Capture the cell that displays the provided text and extract its (x, y) central coordinate. 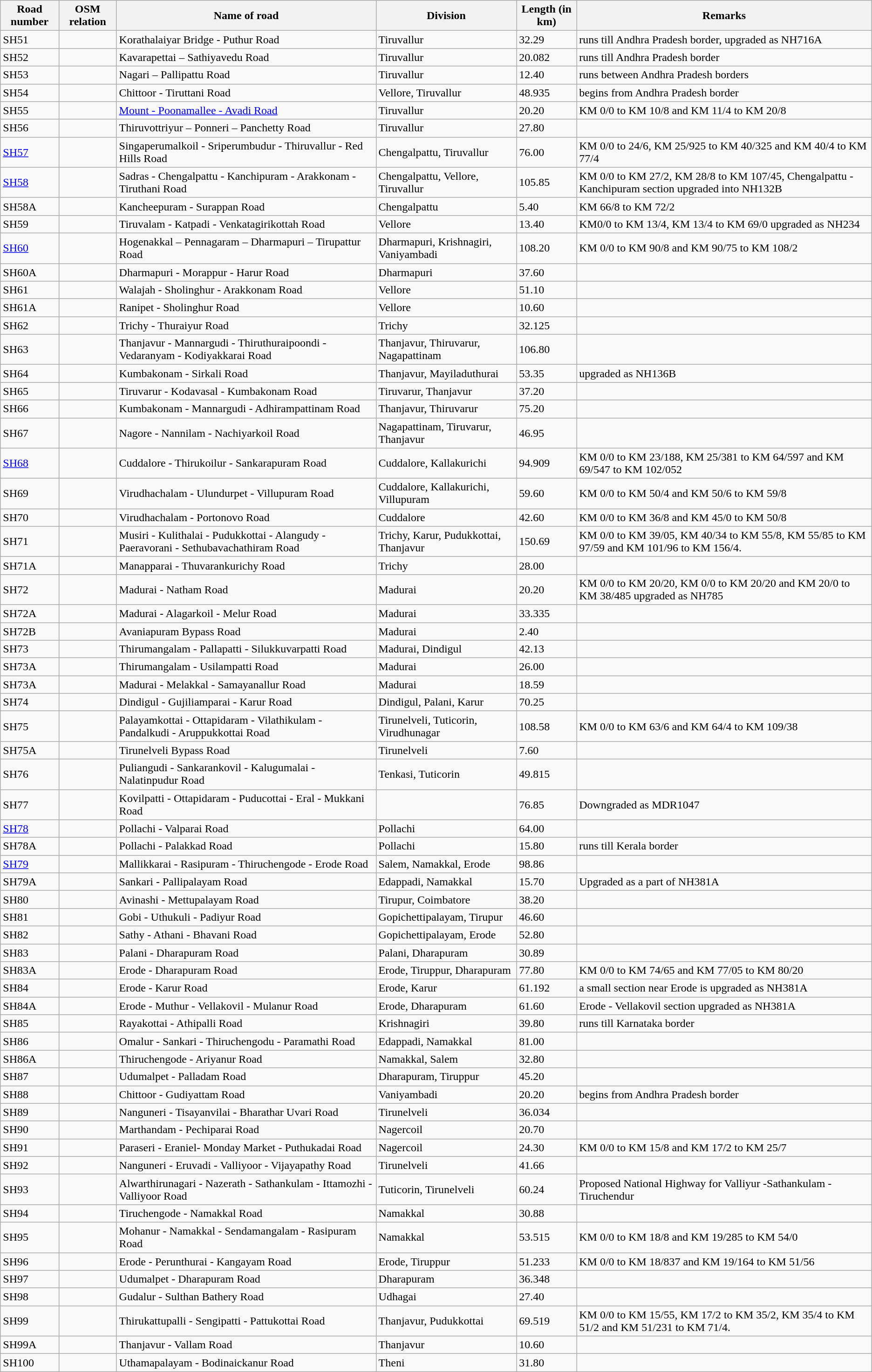
Vellore, Tiruvallur (446, 93)
Tiruchengode - Namakkal Road (246, 1213)
Kumbakonam - Sirkali Road (246, 374)
Erode - Dharapuram Road (246, 971)
30.89 (547, 952)
Erode, Tiruppur (446, 1262)
Pollachi - Palakkad Road (246, 846)
38.20 (547, 899)
KM 0/0 to KM 39/05, KM 40/34 to KM 55/8, KM 55/85 to KM 97/59 and KM 101/96 to KM 156/4. (724, 541)
Thanjavur, Mayiladuthurai (446, 374)
75.20 (547, 409)
Alwarthirunagari - Nazerath - Sathankulam - Ittamozhi - Valliyoor Road (246, 1189)
Dindigul, Palani, Karur (446, 702)
Thiruvottriyur – Ponneri – Panchetty Road (246, 128)
Manapparai - Thuvarankurichy Road (246, 565)
runs till Karnataka border (724, 1024)
Thirumangalam - Pallapatti - Silukkuvarpatti Road (246, 649)
59.60 (547, 494)
28.00 (547, 565)
Madurai, Dindigul (446, 649)
SH88 (30, 1094)
SH76 (30, 774)
SH100 (30, 1363)
Thanjavur, Thiruvarur, Nagapattinam (446, 349)
69.519 (547, 1321)
Udhagai (446, 1297)
Paraseri - Eraniel- Monday Market - Puthukadai Road (246, 1148)
SH83A (30, 971)
SH99 (30, 1321)
SH60 (30, 248)
Nagapattinam, Tiruvarur, Thanjavur (446, 433)
KM 0/0 to KM 27/2, KM 28/8 to KM 107/45, Chengalpattu - Kanchipuram section upgraded into NH132B (724, 183)
SH89 (30, 1112)
41.66 (547, 1165)
SH60A (30, 272)
Madurai - Natham Road (246, 590)
SH93 (30, 1189)
KM 0/0 to 24/6, KM 25/925 to KM 40/325 and KM 40/4 to KM 77/4 (724, 152)
Mohanur - Namakkal - Sendamangalam - Rasipuram Road (246, 1237)
SH83 (30, 952)
Dindigul - Gujiliamparai - Karur Road (246, 702)
KM 0/0 to KM 90/8 and KM 90/75 to KM 108/2 (724, 248)
32.29 (547, 40)
SH86A (30, 1059)
Dharmapuri - Morappur - Harur Road (246, 272)
48.935 (547, 93)
Road number (30, 16)
Sankari - Pallipalayam Road (246, 882)
KM 0/0 to KM 18/8 and KM 19/285 to KM 54/0 (724, 1237)
SH72 (30, 590)
Division (446, 16)
Avaniapuram Bypass Road (246, 631)
Chengalpattu (446, 206)
Tirunelveli, Tuticorin, Virudhunagar (446, 727)
Gopichettipalayam, Erode (446, 935)
SH79 (30, 864)
Erode, Karur (446, 988)
SH98 (30, 1297)
SH77 (30, 805)
runs between Andhra Pradesh borders (724, 75)
Erode - Vellakovil section upgraded as NH381A (724, 1006)
Cuddalore, Kallakurichi, Villupuram (446, 494)
Thiruchengode - Ariyanur Road (246, 1059)
61.60 (547, 1006)
SH67 (30, 433)
SH97 (30, 1279)
Tirupur, Coimbatore (446, 899)
SH61A (30, 308)
108.20 (547, 248)
Kancheepuram - Surappan Road (246, 206)
77.80 (547, 971)
Madurai - Alagarkoil - Melur Road (246, 613)
SH95 (30, 1237)
a small section near Erode is upgraded as NH381A (724, 988)
49.815 (547, 774)
Trichy, Karur, Pudukkottai, Thanjavur (446, 541)
2.40 (547, 631)
Puliangudi - Sankarankovil - Kalugumalai - Nalatinpudur Road (246, 774)
37.20 (547, 391)
SH62 (30, 326)
Gudalur - Sulthan Bathery Road (246, 1297)
Tenkasi, Tuticorin (446, 774)
SH87 (30, 1077)
Chittoor - Gudiyattam Road (246, 1094)
Chengalpattu, Tiruvallur (446, 152)
Mallikkarai - Rasipuram - Thiruchengode - Erode Road (246, 864)
Udumalpet - Palladam Road (246, 1077)
Dharmapuri, Krishnagiri, Vaniyambadi (446, 248)
Salem, Namakkal, Erode (446, 864)
Sathy - Athani - Bhavani Road (246, 935)
SH68 (30, 463)
SH86 (30, 1041)
SH91 (30, 1148)
42.60 (547, 517)
51.233 (547, 1262)
37.60 (547, 272)
SH72B (30, 631)
Palani, Dharapuram (446, 952)
Tiruvalam - Katpadi - Venkatagirikottah Road (246, 224)
33.335 (547, 613)
52.80 (547, 935)
SH61 (30, 290)
Dharmapuri (446, 272)
Gopichettipalayam, Tirupur (446, 917)
Mount - Poonamallee - Avadi Road (246, 110)
SH59 (30, 224)
KM 0/0 to KM 63/6 and KM 64/4 to KM 109/38 (724, 727)
Musiri - Kulithalai - Pudukkottai - Alangudy - Paeravorani - Sethubavachathiram Road (246, 541)
45.20 (547, 1077)
KM 66/8 to KM 72/2 (724, 206)
SH94 (30, 1213)
53.515 (547, 1237)
OSM relation (88, 16)
18.59 (547, 685)
SH92 (30, 1165)
SH80 (30, 899)
SH58A (30, 206)
KM 0/0 to KM 74/65 and KM 77/05 to KM 80/20 (724, 971)
runs till Kerala border (724, 846)
Length (in km) (547, 16)
Hogenakkal – Pennagaram – Dharmapuri – Tirupattur Road (246, 248)
SH75A (30, 750)
KM 0/0 to KM 10/8 and KM 11/4 to KM 20/8 (724, 110)
KM 0/0 to KM 20/20, KM 0/0 to KM 20/20 and KM 20/0 to KM 38/485 upgraded as NH785 (724, 590)
53.35 (547, 374)
27.40 (547, 1297)
150.69 (547, 541)
runs till Andhra Pradesh border, upgraded as NH716A (724, 40)
27.80 (547, 128)
Erode, Dharapuram (446, 1006)
Namakkal, Salem (446, 1059)
12.40 (547, 75)
108.58 (547, 727)
30.88 (547, 1213)
SH72A (30, 613)
Erode, Tiruppur, Dharapuram (446, 971)
98.86 (547, 864)
Virudhachalam - Portonovo Road (246, 517)
Nanguneri - Eruvadi - Valliyoor - Vijayapathy Road (246, 1165)
42.13 (547, 649)
Erode - Perunthurai - Kangayam Road (246, 1262)
46.60 (547, 917)
32.80 (547, 1059)
SH74 (30, 702)
SH78A (30, 846)
Trichy - Thuraiyur Road (246, 326)
Palani - Dharapuram Road (246, 952)
Virudhachalam - Ulundurpet - Villupuram Road (246, 494)
Tirunelveli Bypass Road (246, 750)
SH96 (30, 1262)
Thanjavur (446, 1345)
Vaniyambadi (446, 1094)
Cuddalore (446, 517)
24.30 (547, 1148)
Theni (446, 1363)
KM 0/0 to KM 50/4 and KM 50/6 to KM 59/8 (724, 494)
Tiruvarur - Kodavasal - Kumbakonam Road (246, 391)
Nagore - Nannilam - Nachiyarkoil Road (246, 433)
Korathalaiyar Bridge - Puthur Road (246, 40)
Kumbakonam - Mannargudi - Adhirampattinam Road (246, 409)
94.909 (547, 463)
KM 0/0 to KM 18/837 and KM 19/164 to KM 51/56 (724, 1262)
SH51 (30, 40)
36.348 (547, 1279)
20.70 (547, 1130)
SH54 (30, 93)
Kovilpatti - Ottapidaram - Puducottai - Eral - Mukkani Road (246, 805)
60.24 (547, 1189)
KM 0/0 to KM 15/55, KM 17/2 to KM 35/2, KM 35/4 to KM 51/2 and KM 51/231 to KM 71/4. (724, 1321)
Erode - Muthur - Vellakovil - Mulanur Road (246, 1006)
KM 0/0 to KM 23/188, KM 25/381 to KM 64/597 and KM 69/547 to KM 102/052 (724, 463)
Omalur - Sankari - Thiruchengodu - Paramathi Road (246, 1041)
Dharapuram, Tiruppur (446, 1077)
KM0/0 to KM 13/4, KM 13/4 to KM 69/0 upgraded as NH234 (724, 224)
32.125 (547, 326)
81.00 (547, 1041)
Dharapuram (446, 1279)
105.85 (547, 183)
Thanjavur - Mannargudi - Thiruthuraipoondi - Vedaranyam - Kodiyakkarai Road (246, 349)
SH66 (30, 409)
Thanjavur, Thiruvarur (446, 409)
KM 0/0 to KM 15/8 and KM 17/2 to KM 25/7 (724, 1148)
SH99A (30, 1345)
Nagari – Pallipattu Road (246, 75)
15.70 (547, 882)
Gobi - Uthukuli - Padiyur Road (246, 917)
Tuticorin, Tirunelveli (446, 1189)
36.034 (547, 1112)
Thanjavur, Pudukkottai (446, 1321)
runs till Andhra Pradesh border (724, 57)
SH90 (30, 1130)
SH65 (30, 391)
Thirukattupalli - Sengipatti - Pattukottai Road (246, 1321)
SH56 (30, 128)
SH84A (30, 1006)
SH73 (30, 649)
Nanguneri - Tisayanvilai - Bharathar Uvari Road (246, 1112)
SH79A (30, 882)
Name of road (246, 16)
Chittoor - Tiruttani Road (246, 93)
7.60 (547, 750)
Palayamkottai - Ottapidaram - Vilathikulam - Pandalkudi - Aruppukkottai Road (246, 727)
SH69 (30, 494)
SH64 (30, 374)
SH75 (30, 727)
76.00 (547, 152)
64.00 (547, 829)
SH57 (30, 152)
Krishnagiri (446, 1024)
Proposed National Highway for Valliyur -Sathankulam -Tiruchendur (724, 1189)
Tiruvarur, Thanjavur (446, 391)
SH63 (30, 349)
Udumalpet - Dharapuram Road (246, 1279)
upgraded as NH136B (724, 374)
Walajah - Sholinghur - Arakkonam Road (246, 290)
Cuddalore, Kallakurichi (446, 463)
SH81 (30, 917)
Thanjavur - Vallam Road (246, 1345)
SH52 (30, 57)
SH70 (30, 517)
SH82 (30, 935)
SH58 (30, 183)
106.80 (547, 349)
15.80 (547, 846)
Uthamapalayam - Bodinaickanur Road (246, 1363)
SH71A (30, 565)
Kavarapettai – Sathiyavedu Road (246, 57)
Chengalpattu, Vellore, Tiruvallur (446, 183)
SH55 (30, 110)
76.85 (547, 805)
Erode - Karur Road (246, 988)
31.80 (547, 1363)
SH84 (30, 988)
Sadras - Chengalpattu - Kanchipuram - Arakkonam - Tiruthani Road (246, 183)
Downgraded as MDR1047 (724, 805)
39.80 (547, 1024)
Remarks (724, 16)
Upgraded as a part of NH381A (724, 882)
61.192 (547, 988)
Madurai - Melakkal - Samayanallur Road (246, 685)
KM 0/0 to KM 36/8 and KM 45/0 to KM 50/8 (724, 517)
Thirumangalam - Usilampatti Road (246, 667)
26.00 (547, 667)
Ranipet - Sholinghur Road (246, 308)
Cuddalore - Thirukoilur - Sankarapuram Road (246, 463)
Pollachi - Valparai Road (246, 829)
Singaperumalkoil - Sriperumbudur - Thiruvallur - Red Hills Road (246, 152)
SH53 (30, 75)
Marthandam - Pechiparai Road (246, 1130)
Rayakottai - Athipalli Road (246, 1024)
SH71 (30, 541)
70.25 (547, 702)
20.082 (547, 57)
SH78 (30, 829)
13.40 (547, 224)
SH85 (30, 1024)
46.95 (547, 433)
5.40 (547, 206)
51.10 (547, 290)
Avinashi - Mettupalayam Road (246, 899)
